Pinpoint the cell where the given text exists, returning its [X, Y] midpoint coordinate. 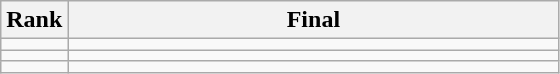
Final [314, 20]
Rank [34, 20]
